Return the [X, Y] coordinate for the center point of the cell that contains the specified text.  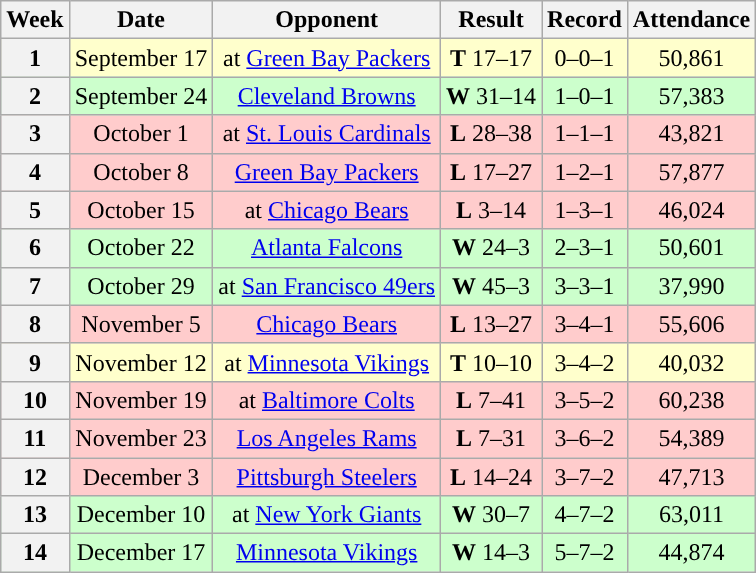
12 [35, 477]
December 3 [141, 477]
W 31–14 [492, 96]
October 22 [141, 248]
3–4–1 [585, 324]
1–0–1 [585, 96]
at Baltimore Colts [327, 400]
3–5–2 [585, 400]
4 [35, 172]
Atlanta Falcons [327, 248]
November 12 [141, 362]
L 7–31 [492, 438]
3–6–2 [585, 438]
5 [35, 210]
L 17–27 [492, 172]
September 17 [141, 58]
6 [35, 248]
2 [35, 96]
at Green Bay Packers [327, 58]
Pittsburgh Steelers [327, 477]
L 14–24 [492, 477]
October 29 [141, 286]
0–0–1 [585, 58]
W 45–3 [492, 286]
47,713 [691, 477]
1 [35, 58]
Record [585, 20]
50,601 [691, 248]
W 24–3 [492, 248]
December 10 [141, 515]
at St. Louis Cardinals [327, 134]
October 15 [141, 210]
14 [35, 553]
Green Bay Packers [327, 172]
7 [35, 286]
1–3–1 [585, 210]
December 17 [141, 553]
Attendance [691, 20]
9 [35, 362]
40,032 [691, 362]
W 14–3 [492, 553]
at Minnesota Vikings [327, 362]
60,238 [691, 400]
T 17–17 [492, 58]
L 7–41 [492, 400]
at Chicago Bears [327, 210]
2–3–1 [585, 248]
November 5 [141, 324]
13 [35, 515]
Los Angeles Rams [327, 438]
37,990 [691, 286]
L 3–14 [492, 210]
T 10–10 [492, 362]
W 30–7 [492, 515]
Result [492, 20]
4–7–2 [585, 515]
October 8 [141, 172]
57,383 [691, 96]
57,877 [691, 172]
3–7–2 [585, 477]
3–4–2 [585, 362]
L 13–27 [492, 324]
November 19 [141, 400]
October 1 [141, 134]
1–1–1 [585, 134]
44,874 [691, 553]
Minnesota Vikings [327, 553]
L 28–38 [492, 134]
Date [141, 20]
43,821 [691, 134]
1–2–1 [585, 172]
Cleveland Browns [327, 96]
8 [35, 324]
54,389 [691, 438]
5–7–2 [585, 553]
10 [35, 400]
September 24 [141, 96]
55,606 [691, 324]
63,011 [691, 515]
3 [35, 134]
Opponent [327, 20]
at New York Giants [327, 515]
50,861 [691, 58]
Week [35, 20]
11 [35, 438]
Chicago Bears [327, 324]
at San Francisco 49ers [327, 286]
November 23 [141, 438]
3–3–1 [585, 286]
46,024 [691, 210]
